From the cell containing the given text, extract its center point as [X, Y] coordinate. 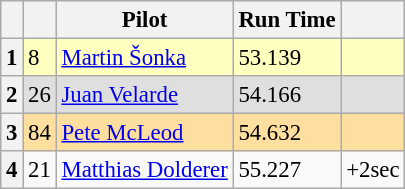
Pete McLeod [144, 133]
2 [12, 95]
Martin Šonka [144, 58]
53.139 [287, 58]
Juan Velarde [144, 95]
1 [12, 58]
Run Time [287, 20]
3 [12, 133]
54.166 [287, 95]
21 [40, 170]
84 [40, 133]
26 [40, 95]
8 [40, 58]
4 [12, 170]
+2sec [373, 170]
Pilot [144, 20]
Matthias Dolderer [144, 170]
55.227 [287, 170]
54.632 [287, 133]
